Provide the [X, Y] coordinate of the cell's center where the given text is located.  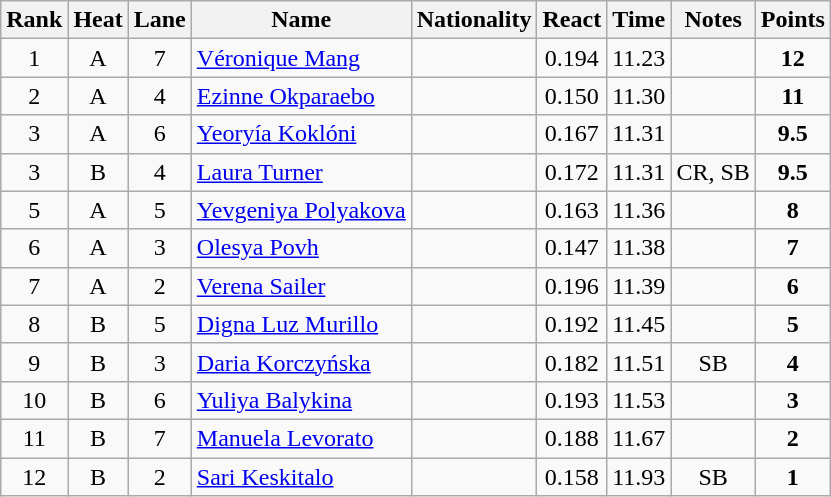
Nationality [474, 20]
Name [301, 20]
9 [34, 362]
0.182 [572, 362]
Verena Sailer [301, 286]
Lane [160, 20]
Rank [34, 20]
CR, SB [713, 172]
Digna Luz Murillo [301, 324]
Sari Keskitalo [301, 477]
11.51 [639, 362]
Yuliya Balykina [301, 400]
Time [639, 20]
0.163 [572, 210]
0.147 [572, 248]
11.38 [639, 248]
10 [34, 400]
0.196 [572, 286]
11.53 [639, 400]
React [572, 20]
Véronique Mang [301, 58]
11.67 [639, 438]
0.172 [572, 172]
Notes [713, 20]
Manuela Levorato [301, 438]
Yeoryía Koklóni [301, 134]
0.188 [572, 438]
Daria Korczyńska [301, 362]
Heat [98, 20]
Points [792, 20]
0.150 [572, 96]
Ezinne Okparaebo [301, 96]
11.23 [639, 58]
11.45 [639, 324]
11.36 [639, 210]
0.192 [572, 324]
11.39 [639, 286]
Laura Turner [301, 172]
Olesya Povh [301, 248]
11.93 [639, 477]
0.194 [572, 58]
Yevgeniya Polyakova [301, 210]
0.193 [572, 400]
11.30 [639, 96]
0.167 [572, 134]
0.158 [572, 477]
